From the cell containing the given text, extract its center point as (X, Y) coordinate. 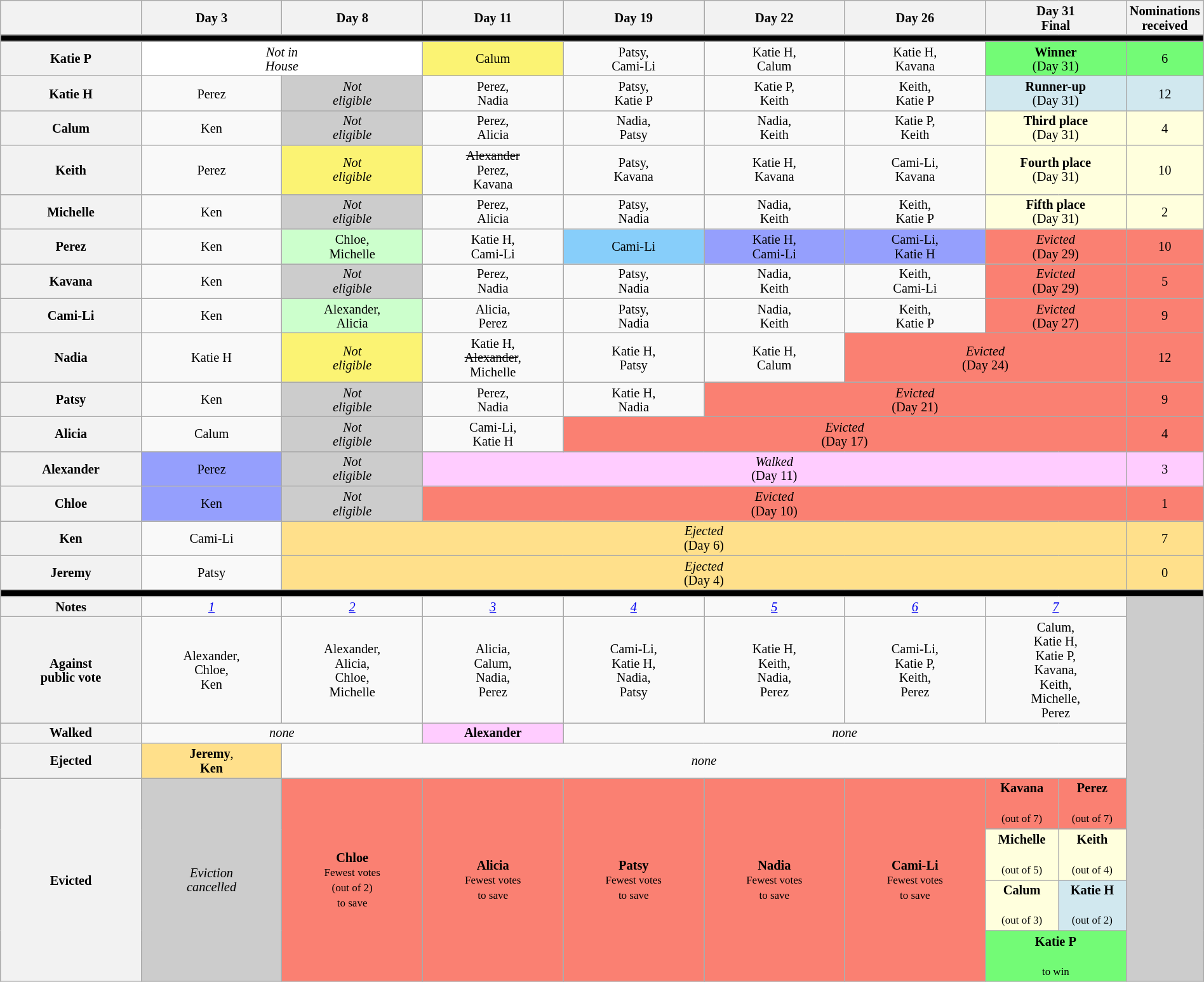
Evicted(Day 17) (845, 434)
Nadia,Patsy (634, 128)
Day 26 (915, 18)
Walked (71, 733)
0 (1165, 573)
Evicted(Day 10) (774, 504)
Day 11 (493, 18)
Nominationsreceived (1165, 18)
Michelle (71, 212)
Alicia,Calum,Nadia,Perez (493, 669)
Cami-Li, Katie P, Keith, Perez (915, 669)
Katie H, Keith, Nadia, Perez (775, 669)
Calum (out of 3) (1022, 905)
Patsy,Kavana (634, 170)
Ejected(Day 4) (704, 573)
Keith (71, 170)
NadiaFewest votesto save (775, 880)
Katie H, Kavana (915, 58)
Fifth place(Day 31) (1056, 212)
Walked(Day 11) (774, 468)
Againstpublic vote (71, 669)
Alicia,Perez (493, 316)
Kavana (71, 281)
AliciaFewest votesto save (493, 880)
Notes (71, 606)
Fourth place(Day 31) (1056, 170)
Perez (out of 7) (1092, 803)
Day 3 (211, 18)
Katie H,Kavana (775, 170)
Cami-Li,Katie H,Nadia,Patsy (634, 669)
Not inHouse (282, 58)
Evicted(Day 27) (1056, 316)
Jeremy (71, 573)
Alexander,Chloe,Ken (211, 669)
Day 31Final (1056, 18)
Michelle (out of 5) (1022, 854)
Third place(Day 31) (1056, 128)
Alexander,Alicia,Chloe,Michelle (352, 669)
Evicted(Day 21) (916, 400)
Katie H,Patsy (634, 357)
Nadia (71, 357)
PatsyFewest votesto save (634, 880)
Katie H (out of 2) (1092, 905)
Alexander,Alicia (352, 316)
Katie P (71, 58)
AlexanderPerez,Kavana (493, 170)
Calum,Katie H,Katie P,Kavana,Keith,Michelle,Perez (1056, 669)
Keith (out of 4) (1092, 854)
Jeremy,Ken (211, 760)
Patsy,Katie P (634, 93)
Evicted(Day 24) (986, 357)
Katie P to win (1056, 956)
Cami-Li,Kavana (915, 170)
Katie H,Alexander,Michelle (493, 357)
ChloeFewest votes(out of 2)to save (352, 880)
Chloe (71, 504)
Patsy,Cami-Li (634, 58)
Kavana (out of 7) (1022, 803)
Day 8 (352, 18)
Ejected (71, 760)
Day 19 (634, 18)
Winner(Day 31) (1056, 58)
Evicted (71, 880)
Cami-LiFewest votesto save (915, 880)
Evictioncancelled (211, 880)
Day 22 (775, 18)
Runner-up(Day 31) (1056, 93)
Ejected(Day 6) (704, 538)
Katie H,Nadia (634, 400)
Chloe,Michelle (352, 246)
Keith,Cami-Li (915, 281)
Alicia (71, 434)
